Detect which cell encompasses the target text, then output its (x, y) center coordinate. 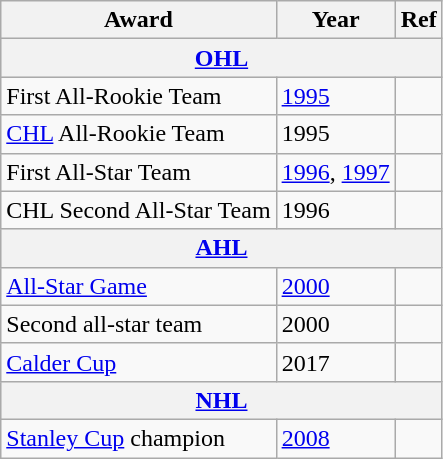
2017 (336, 362)
NHL (222, 400)
AHL (222, 248)
Second all-star team (138, 324)
Year (336, 20)
All-Star Game (138, 286)
Stanley Cup champion (138, 438)
Award (138, 20)
First All-Star Team (138, 172)
2008 (336, 438)
First All-Rookie Team (138, 96)
1996 (336, 210)
1996, 1997 (336, 172)
Calder Cup (138, 362)
OHL (222, 58)
CHL Second All-Star Team (138, 210)
Ref (418, 20)
CHL All-Rookie Team (138, 134)
